Locate the cell with the specified text and output its (X, Y) center coordinate. 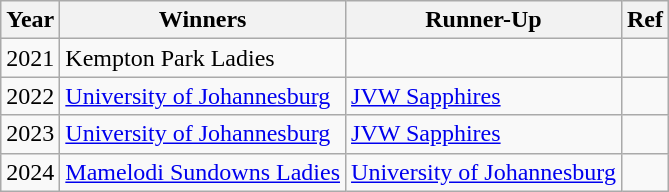
Mamelodi Sundowns Ladies (203, 172)
Kempton Park Ladies (203, 58)
2022 (30, 96)
Winners (203, 20)
Ref (644, 20)
2024 (30, 172)
Runner-Up (484, 20)
2023 (30, 134)
2021 (30, 58)
Year (30, 20)
